Determine the [x, y] coordinate at the center of the cell enclosing the given text.  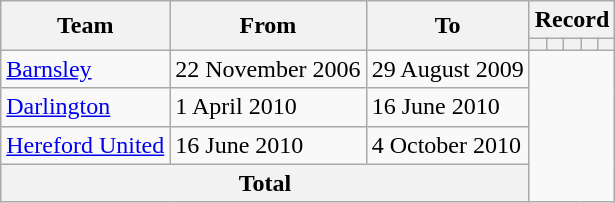
Team [86, 26]
Barnsley [86, 69]
Record [572, 20]
Hereford United [86, 145]
To [448, 26]
4 October 2010 [448, 145]
Total [265, 183]
Darlington [86, 107]
1 April 2010 [268, 107]
29 August 2009 [448, 69]
22 November 2006 [268, 69]
From [268, 26]
